Detect which cell encompasses the target text, then output its [X, Y] center coordinate. 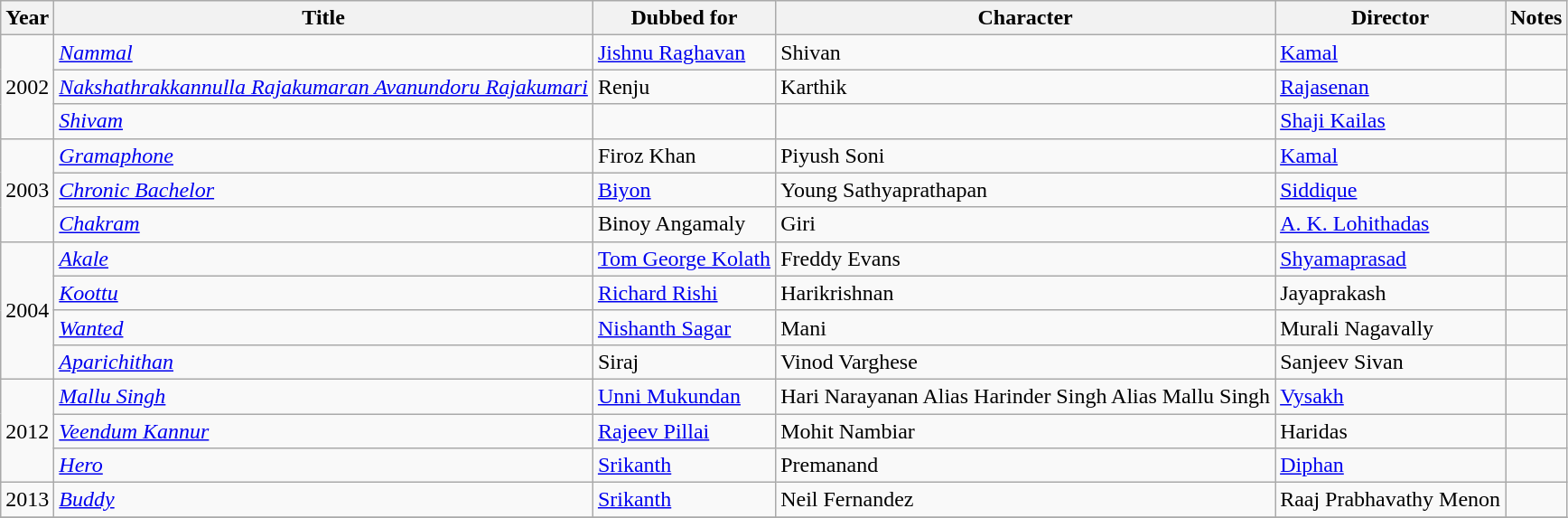
Gramaphone [323, 155]
A. K. Lohithadas [1391, 224]
Giri [1026, 224]
Shyamaprasad [1391, 259]
Dubbed for [684, 18]
Vysakh [1391, 396]
Nammal [323, 52]
2012 [27, 430]
Piyush Soni [1026, 155]
Richard Rishi [684, 293]
Nakshathrakkannulla Rajakumaran Avanundoru Rajakumari [323, 87]
2004 [27, 310]
Rajasenan [1391, 87]
Shivam [323, 121]
Haridas [1391, 431]
Neil Fernandez [1026, 500]
Jayaprakash [1391, 293]
Aparichithan [323, 362]
Rajeev Pillai [684, 431]
Tom George Kolath [684, 259]
Raaj Prabhavathy Menon [1391, 500]
Vinod Varghese [1026, 362]
Biyon [684, 190]
Unni Mukundan [684, 396]
Koottu [323, 293]
2013 [27, 500]
Chakram [323, 224]
2003 [27, 190]
Shaji Kailas [1391, 121]
Hari Narayanan Alias Harinder Singh Alias Mallu Singh [1026, 396]
Notes [1536, 18]
Karthik [1026, 87]
Jishnu Raghavan [684, 52]
Murali Nagavally [1391, 327]
Year [27, 18]
Director [1391, 18]
Akale [323, 259]
Veendum Kannur [323, 431]
Sanjeev Sivan [1391, 362]
Harikrishnan [1026, 293]
Hero [323, 466]
Shivan [1026, 52]
Character [1026, 18]
Binoy Angamaly [684, 224]
Nishanth Sagar [684, 327]
2002 [27, 87]
Young Sathyaprathapan [1026, 190]
Firoz Khan [684, 155]
Title [323, 18]
Siddique [1391, 190]
Chronic Bachelor [323, 190]
Renju [684, 87]
Premanand [1026, 466]
Wanted [323, 327]
Mani [1026, 327]
Freddy Evans [1026, 259]
Mohit Nambiar [1026, 431]
Siraj [684, 362]
Mallu Singh [323, 396]
Diphan [1391, 466]
Buddy [323, 500]
